Return the (x, y) coordinate for the center point of the cell that contains the specified text.  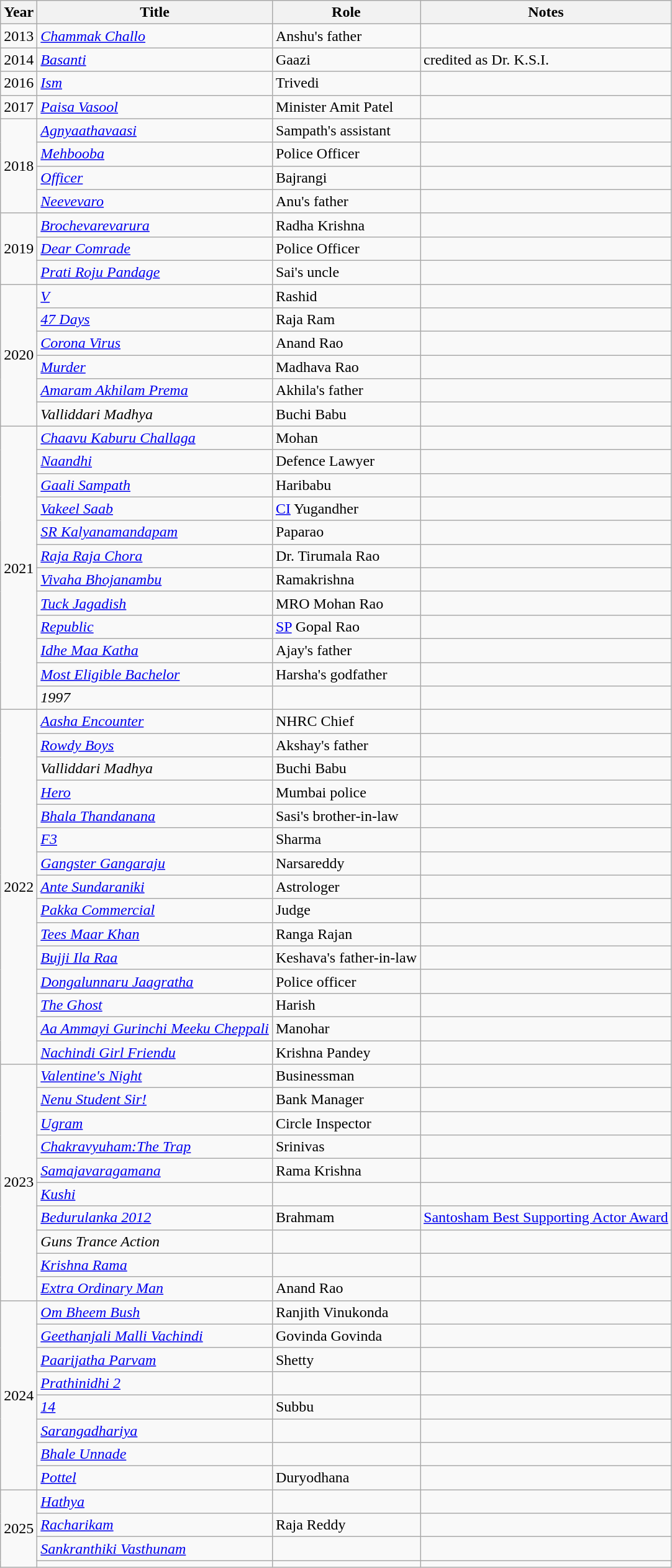
Srinivas (346, 1147)
Shetty (346, 1359)
Aa Ammayi Gurinchi Meeku Cheppali (155, 1028)
Madhava Rao (346, 367)
Dr. Tirumala Rao (346, 556)
Raja Reddy (346, 1525)
Bajrangi (346, 178)
2024 (19, 1395)
Year (19, 12)
Samajavaragamana (155, 1171)
Ugram (155, 1123)
Neevevaro (155, 201)
Harsha's godfather (346, 674)
Sankranthiki Vasthunam (155, 1549)
Mumbai police (346, 792)
Defence Lawyer (346, 461)
Guns Trance Action (155, 1241)
Aasha Encounter (155, 722)
CI Yugandher (346, 509)
2021 (19, 568)
Trivedi (346, 83)
Gangster Gangaraju (155, 863)
Rama Krishna (346, 1171)
Hero (155, 792)
Corona Virus (155, 343)
Rowdy Boys (155, 745)
Gaali Sampath (155, 485)
Paparao (346, 532)
Bedurulanka 2012 (155, 1218)
Ism (155, 83)
Pakka Commercial (155, 910)
The Ghost (155, 1005)
Sarangadhariya (155, 1430)
Keshava's father-in-law (346, 958)
Sharma (346, 840)
Anshu's father (346, 36)
Racharikam (155, 1525)
Pottel (155, 1478)
Dear Comrade (155, 248)
Raja Raja Chora (155, 556)
Tuck Jagadish (155, 603)
Narsareddy (346, 863)
V (155, 296)
2018 (19, 166)
Mohan (346, 438)
Ranga Rajan (346, 934)
Paisa Vasool (155, 107)
Dongalunnaru Jaagratha (155, 981)
Kushi (155, 1194)
2019 (19, 248)
SP Gopal Rao (346, 627)
Govinda Govinda (346, 1336)
Most Eligible Bachelor (155, 674)
Brochevarevarura (155, 225)
2016 (19, 83)
Circle Inspector (346, 1123)
Vivaha Bhojanambu (155, 579)
Krishna Rama (155, 1265)
Manohar (346, 1028)
Haribabu (346, 485)
2017 (19, 107)
Ranjith Vinukonda (346, 1312)
Paarijatha Parvam (155, 1359)
Santosham Best Supporting Actor Award (545, 1218)
NHRC Chief (346, 722)
47 Days (155, 320)
Rashid (346, 296)
Tees Maar Khan (155, 934)
Bujji Ila Raa (155, 958)
Bank Manager (346, 1100)
Extra Ordinary Man (155, 1289)
Naandhi (155, 461)
14 (155, 1407)
Ante Sundaraniki (155, 887)
Chaavu Kaburu Challaga (155, 438)
Valentine's Night (155, 1076)
Harish (346, 1005)
Geethanjali Malli Vachindi (155, 1336)
F3 (155, 840)
Brahmam (346, 1218)
Businessman (346, 1076)
Subbu (346, 1407)
Ramakrishna (346, 579)
Astrologer (346, 887)
Bhala Thandanana (155, 816)
Akshay's father (346, 745)
Raja Ram (346, 320)
Krishna Pandey (346, 1053)
Anu's father (346, 201)
Bhale Unnade (155, 1454)
2022 (19, 887)
Vakeel Saab (155, 509)
Police officer (346, 981)
Radha Krishna (346, 225)
Prathinidhi 2 (155, 1383)
Officer (155, 178)
2020 (19, 355)
Agnyaathavaasi (155, 130)
Idhe Maa Katha (155, 650)
Sampath's assistant (346, 130)
Ajay's father (346, 650)
Duryodhana (346, 1478)
Nachindi Girl Friendu (155, 1053)
2023 (19, 1182)
Basanti (155, 60)
Sasi's brother-in-law (346, 816)
MRO Mohan Rao (346, 603)
1997 (155, 698)
Akhila's father (346, 391)
credited as Dr. K.S.I. (545, 60)
Chammak Challo (155, 36)
2014 (19, 60)
Nenu Student Sir! (155, 1100)
Republic (155, 627)
Gaazi (346, 60)
Om Bheem Bush (155, 1312)
Murder (155, 367)
Judge (346, 910)
Notes (545, 12)
Chakravyuham:The Trap (155, 1147)
2013 (19, 36)
2025 (19, 1529)
SR Kalyanamandapam (155, 532)
Sai's uncle (346, 272)
Mehbooba (155, 154)
Title (155, 12)
Prati Roju Pandage (155, 272)
Hathya (155, 1502)
Amaram Akhilam Prema (155, 391)
Minister Amit Patel (346, 107)
Role (346, 12)
